For the text-containing cell, return its midpoint in [X, Y] coordinate format. 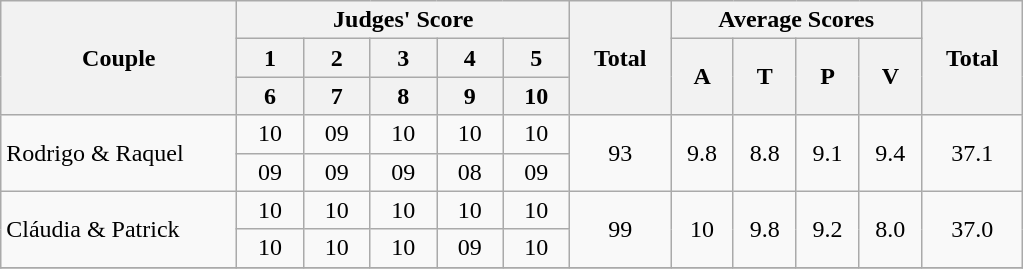
08 [470, 172]
37.0 [972, 229]
Rodrigo & Raquel [119, 153]
9.4 [890, 153]
4 [470, 58]
37.1 [972, 153]
93 [620, 153]
5 [536, 58]
6 [270, 96]
P [828, 77]
99 [620, 229]
9.1 [828, 153]
8.0 [890, 229]
9.2 [828, 229]
8 [404, 96]
A [702, 77]
9 [470, 96]
2 [336, 58]
Cláudia & Patrick [119, 229]
8.8 [764, 153]
3 [404, 58]
T [764, 77]
7 [336, 96]
Average Scores [796, 20]
Judges' Score [404, 20]
Couple [119, 58]
V [890, 77]
1 [270, 58]
